Extract the (x, y) coordinate from the center of the cell holding the provided text.  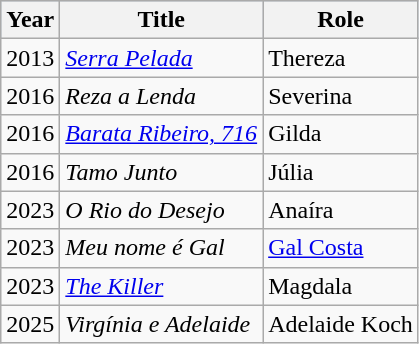
Anaíra (341, 210)
Tamo Junto (162, 172)
Role (341, 20)
Reza a Lenda (162, 96)
Adelaide Koch (341, 324)
Title (162, 20)
Gilda (341, 134)
2025 (30, 324)
Meu nome é Gal (162, 248)
Serra Pelada (162, 58)
Gal Costa (341, 248)
The Killer (162, 286)
Júlia (341, 172)
Virgínia e Adelaide (162, 324)
Severina (341, 96)
Year (30, 20)
Magdala (341, 286)
O Rio do Desejo (162, 210)
Thereza (341, 58)
2013 (30, 58)
Barata Ribeiro, 716 (162, 134)
